Determine the [x, y] coordinate at the center of the cell enclosing the given text.  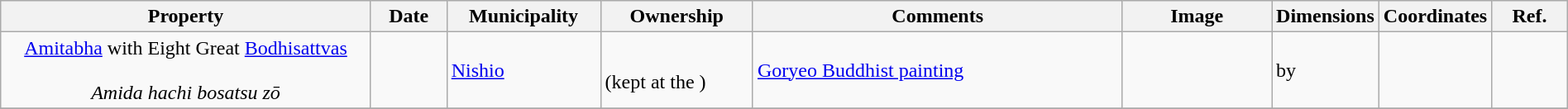
Goryeo Buddhist painting [937, 70]
Nishio [523, 70]
(kept at the ) [676, 70]
Coordinates [1435, 17]
Dimensions [1326, 17]
Comments [937, 17]
Ownership [676, 17]
Municipality [523, 17]
Property [185, 17]
Image [1198, 17]
Amitabha with Eight Great BodhisattvasAmida hachi bosatsu zō [185, 70]
Ref. [1530, 17]
Date [409, 17]
by [1326, 70]
